Provide the (X, Y) coordinate of the cell's center where the given text is located.  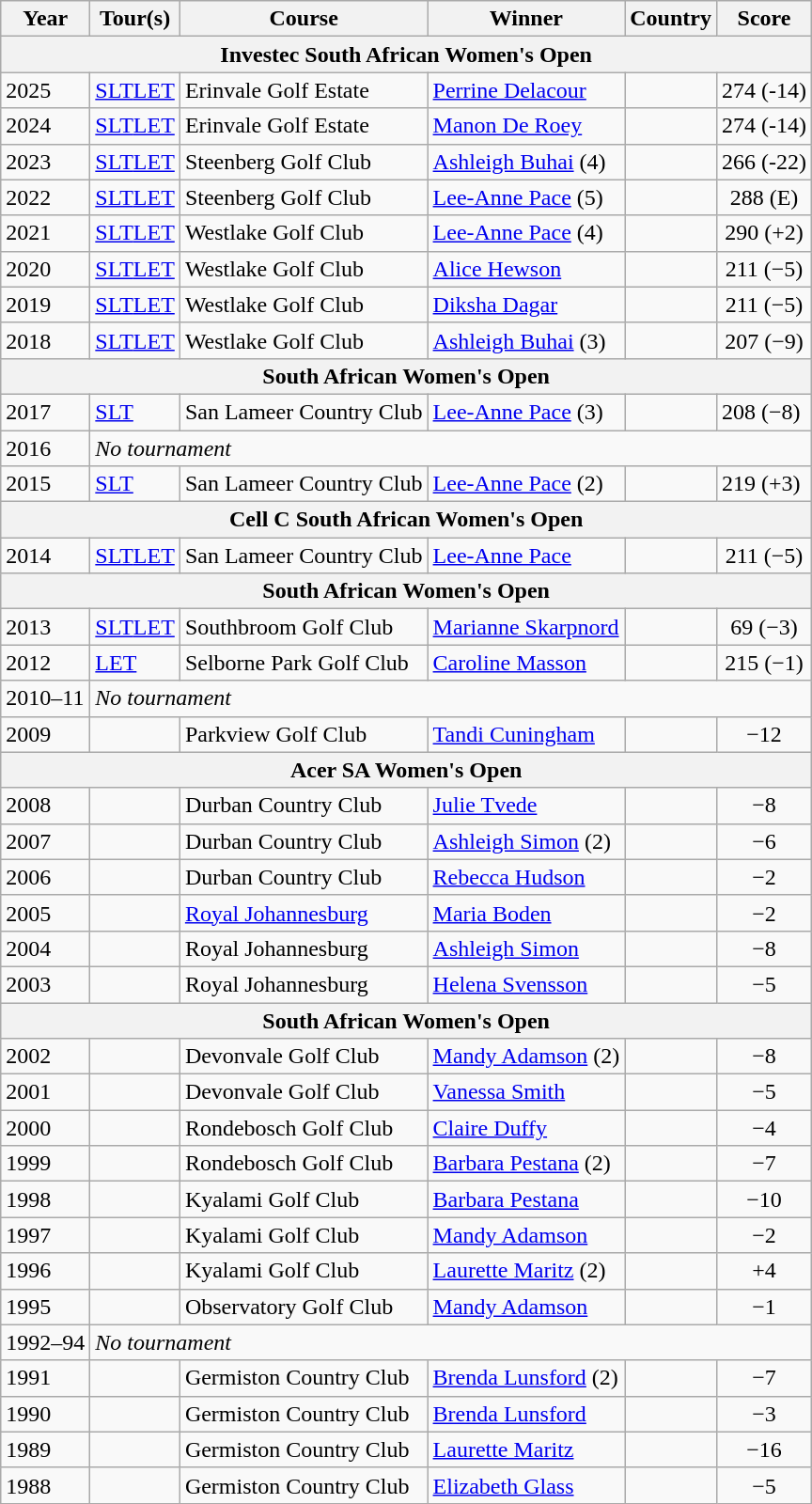
208 (−8) (763, 412)
−6 (763, 841)
Score (763, 19)
Barbara Pestana (2) (526, 1164)
1995 (45, 1307)
Lee-Anne Pace (3) (526, 412)
1988 (45, 1485)
Tour(s) (135, 19)
2001 (45, 1092)
−16 (763, 1449)
Vanessa Smith (526, 1092)
2009 (45, 734)
2004 (45, 948)
2000 (45, 1128)
Perrine Delacour (526, 90)
2020 (45, 269)
Parkview Golf Club (304, 734)
2013 (45, 627)
−1 (763, 1307)
Cell C South African Women's Open (406, 520)
Observatory Golf Club (304, 1307)
1990 (45, 1414)
2015 (45, 484)
Alice Hewson (526, 269)
Investec South African Women's Open (406, 55)
Rebecca Hudson (526, 877)
2003 (45, 984)
2005 (45, 913)
Tandi Cuningham (526, 734)
2006 (45, 877)
Mandy Adamson (2) (526, 1057)
Ashleigh Simon (526, 948)
−4 (763, 1128)
207 (−9) (763, 340)
1996 (45, 1271)
Winner (526, 19)
Maria Boden (526, 913)
Acer SA Women's Open (406, 770)
Laurette Maritz (2) (526, 1271)
266 (-22) (763, 162)
2017 (45, 412)
1989 (45, 1449)
2022 (45, 197)
Caroline Masson (526, 663)
2014 (45, 556)
2010–11 (45, 698)
2021 (45, 233)
2012 (45, 663)
−12 (763, 734)
Course (304, 19)
Manon De Roey (526, 126)
Country (671, 19)
219 (+3) (763, 484)
2002 (45, 1057)
Ashleigh Buhai (3) (526, 340)
Brenda Lunsford (526, 1414)
Claire Duffy (526, 1128)
1992–94 (45, 1342)
Marianne Skarpnord (526, 627)
69 (−3) (763, 627)
Helena Svensson (526, 984)
Ashleigh Simon (2) (526, 841)
2007 (45, 841)
290 (+2) (763, 233)
Brenda Lunsford (2) (526, 1378)
Southbroom Golf Club (304, 627)
2023 (45, 162)
1991 (45, 1378)
288 (E) (763, 197)
−10 (763, 1199)
2025 (45, 90)
−3 (763, 1414)
Ashleigh Buhai (4) (526, 162)
LET (135, 663)
Lee-Anne Pace (5) (526, 197)
Laurette Maritz (526, 1449)
2019 (45, 305)
Selborne Park Golf Club (304, 663)
2024 (45, 126)
Barbara Pestana (526, 1199)
2008 (45, 806)
1998 (45, 1199)
2016 (45, 448)
Lee-Anne Pace (2) (526, 484)
Diksha Dagar (526, 305)
1997 (45, 1235)
2018 (45, 340)
215 (−1) (763, 663)
Lee-Anne Pace (526, 556)
Lee-Anne Pace (4) (526, 233)
Elizabeth Glass (526, 1485)
Year (45, 19)
+4 (763, 1271)
Julie Tvede (526, 806)
1999 (45, 1164)
